Return [X, Y] of the center of cell containing provided text 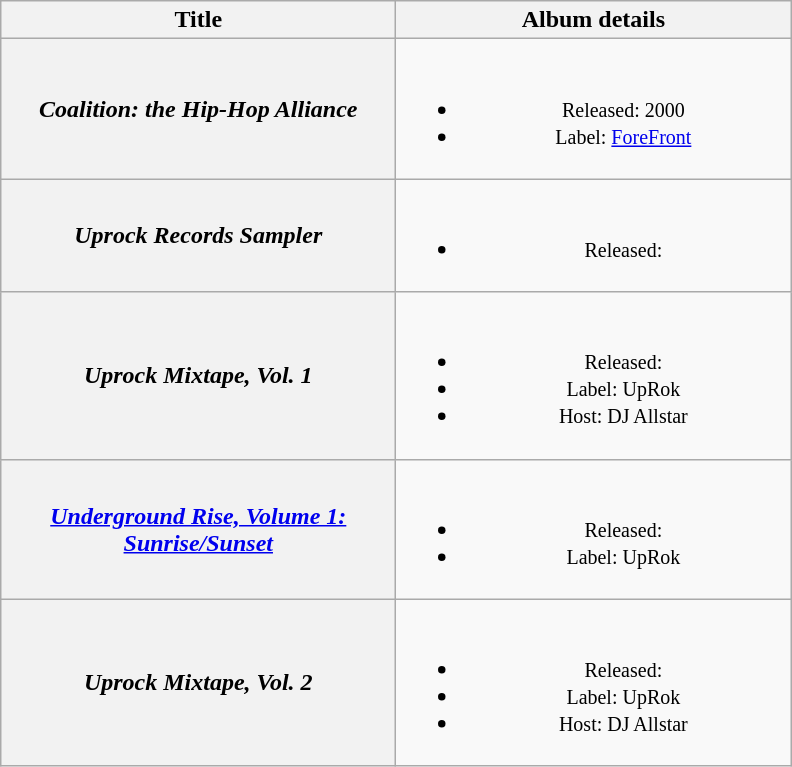
Album details [594, 20]
Title [198, 20]
Uprock Mixtape, Vol. 2 [198, 682]
Released: [594, 236]
Released: Label: UpRok [594, 529]
Underground Rise, Volume 1: Sunrise/Sunset [198, 529]
Coalition: the Hip-Hop Alliance [198, 109]
Uprock Records Sampler [198, 236]
Uprock Mixtape, Vol. 1 [198, 376]
Released: 2000Label: ForeFront [594, 109]
